For the text-containing cell, return its midpoint in [x, y] coordinate format. 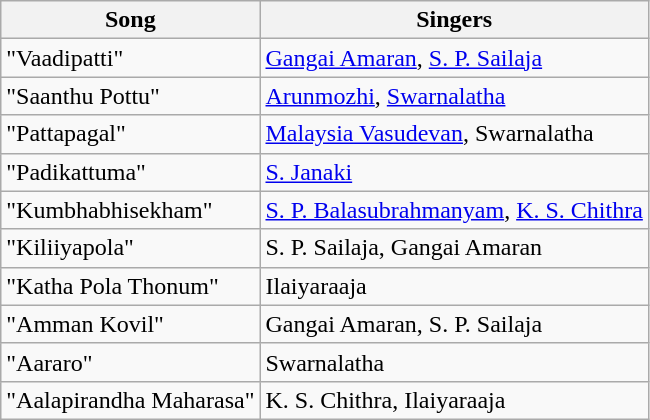
Malaysia Vasudevan, Swarnalatha [454, 134]
"Kumbhabhisekham" [130, 210]
"Katha Pola Thonum" [130, 286]
"Aararo" [130, 362]
Ilaiyaraaja [454, 286]
Song [130, 20]
"Padikattuma" [130, 172]
S. P. Sailaja, Gangai Amaran [454, 248]
"Saanthu Pottu" [130, 96]
"Kiliiyapola" [130, 248]
"Amman Kovil" [130, 324]
Swarnalatha [454, 362]
"Pattapagal" [130, 134]
Arunmozhi, Swarnalatha [454, 96]
"Vaadipatti" [130, 58]
Singers [454, 20]
S. Janaki [454, 172]
K. S. Chithra, Ilaiyaraaja [454, 400]
"Aalapirandha Maharasa" [130, 400]
S. P. Balasubrahmanyam, K. S. Chithra [454, 210]
